From the cell containing the given text, extract its center point as [X, Y] coordinate. 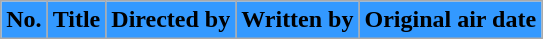
Original air date [450, 20]
Directed by [171, 20]
No. [24, 20]
Written by [298, 20]
Title [76, 20]
